Detect which cell encompasses the target text, then output its (x, y) center coordinate. 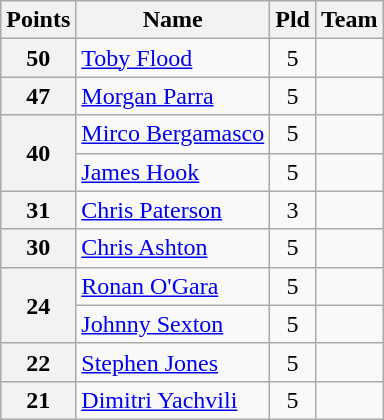
22 (38, 362)
Ronan O'Gara (173, 286)
Dimitri Yachvili (173, 400)
Name (173, 20)
31 (38, 210)
30 (38, 248)
Chris Paterson (173, 210)
Mirco Bergamasco (173, 134)
47 (38, 96)
Johnny Sexton (173, 324)
40 (38, 153)
James Hook (173, 172)
24 (38, 305)
Chris Ashton (173, 248)
Pld (293, 20)
Points (38, 20)
50 (38, 58)
Morgan Parra (173, 96)
Toby Flood (173, 58)
21 (38, 400)
Team (349, 20)
3 (293, 210)
Stephen Jones (173, 362)
